Identify which cell holds the provided text, then report its [X, Y] central coordinate. 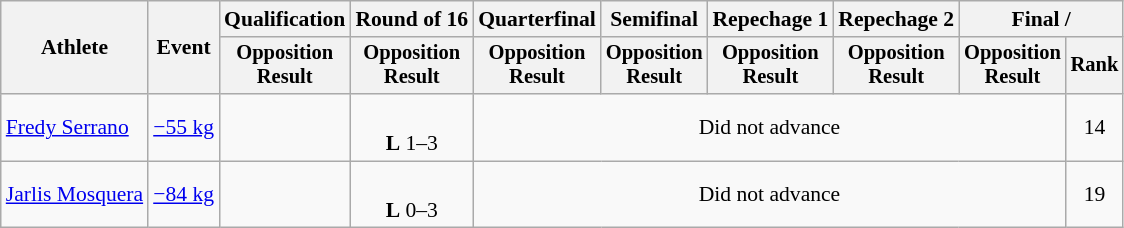
−84 kg [184, 194]
Event [184, 48]
14 [1095, 128]
−55 kg [184, 128]
Semifinal [654, 19]
Final / [1041, 19]
Repechage 1 [770, 19]
Fredy Serrano [74, 128]
Round of 16 [412, 19]
Jarlis Mosquera [74, 194]
Qualification [284, 19]
Rank [1095, 66]
Repechage 2 [896, 19]
L 1–3 [412, 128]
Quarterfinal [537, 19]
Athlete [74, 48]
L 0–3 [412, 194]
19 [1095, 194]
